Identify which cell holds the provided text, then report its [x, y] central coordinate. 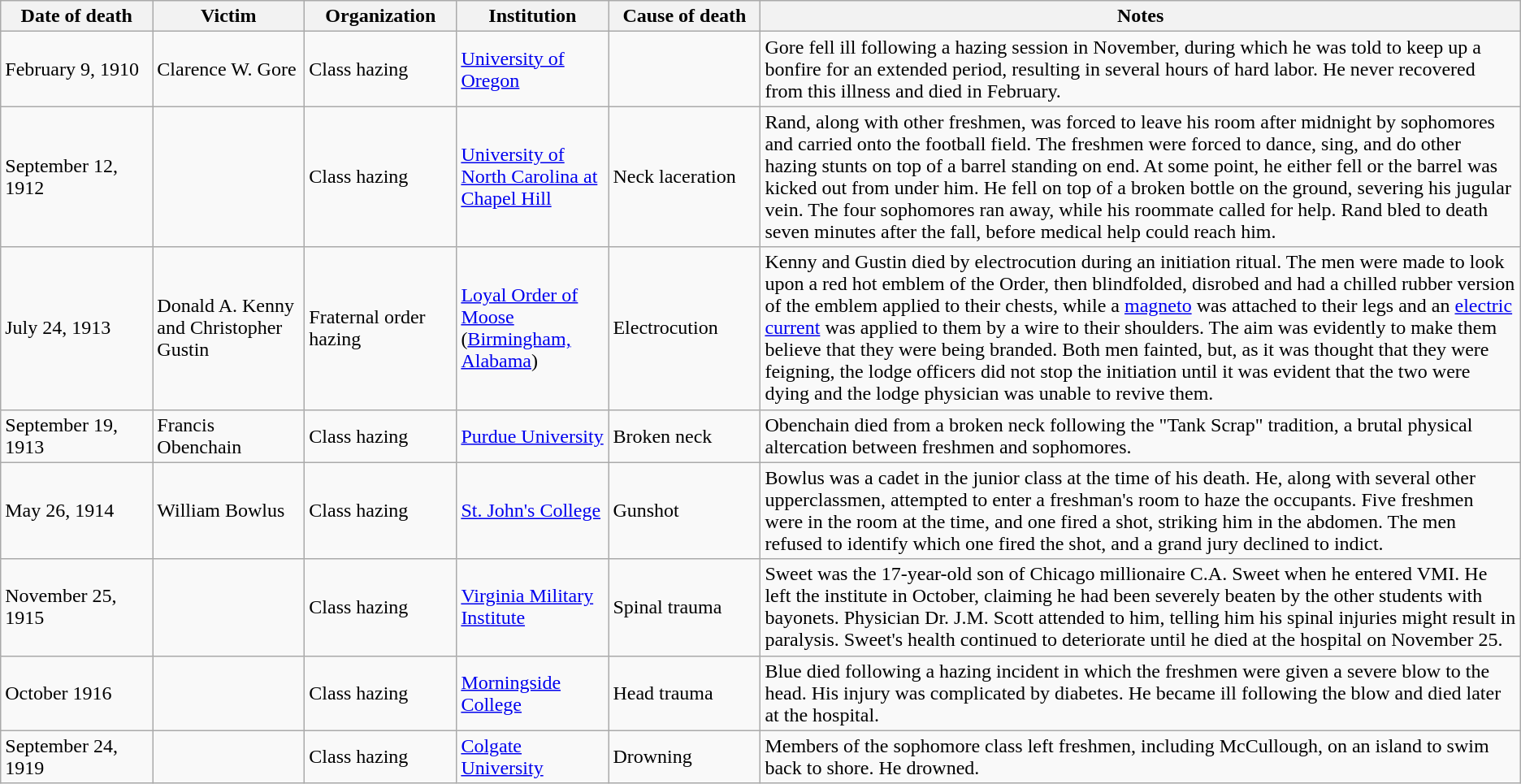
September 19, 1913 [76, 435]
Organization [380, 16]
Cause of death [684, 16]
Loyal Order of Moose(Birmingham, Alabama) [533, 328]
Institution [533, 16]
Head trauma [684, 693]
Fraternal order hazing [380, 328]
May 26, 1914 [76, 510]
Notes [1141, 16]
Donald A. Kenny and Christopher Gustin [229, 328]
Neck laceration [684, 177]
Broken neck [684, 435]
Francis Obenchain [229, 435]
Date of death [76, 16]
Morningside College [533, 693]
Colgate University [533, 757]
Drowning [684, 757]
Obenchain died from a broken neck following the "Tank Scrap" tradition, a brutal physical altercation between freshmen and sophomores. [1141, 435]
September 24, 1919 [76, 757]
Victim [229, 16]
November 25, 1915 [76, 608]
October 1916 [76, 693]
Electrocution [684, 328]
Spinal trauma [684, 608]
February 9, 1910 [76, 69]
William Bowlus [229, 510]
University of North Carolina at Chapel Hill [533, 177]
Purdue University [533, 435]
Gunshot [684, 510]
July 24, 1913 [76, 328]
Clarence W. Gore [229, 69]
University of Oregon [533, 69]
Virginia Military Institute [533, 608]
St. John's College [533, 510]
September 12, 1912 [76, 177]
Members of the sophomore class left freshmen, including McCullough, on an island to swim back to shore. He drowned. [1141, 757]
